Scan for the cell matching the given text and deliver its [X, Y] coordinate at center. 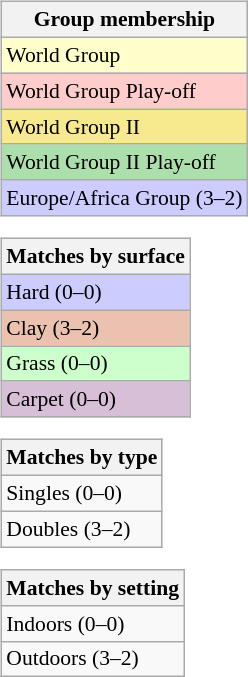
Hard (0–0) [96, 292]
Group membership [124, 20]
Outdoors (3–2) [92, 659]
Grass (0–0) [96, 364]
World Group II Play-off [124, 162]
Doubles (3–2) [82, 529]
World Group Play-off [124, 91]
World Group II [124, 127]
Carpet (0–0) [96, 399]
Matches by type [82, 458]
Europe/Africa Group (3–2) [124, 198]
Singles (0–0) [82, 494]
Indoors (0–0) [92, 623]
Matches by setting [92, 588]
Matches by surface [96, 257]
Clay (3–2) [96, 328]
World Group [124, 55]
